For the text-containing cell, return its midpoint in [X, Y] coordinate format. 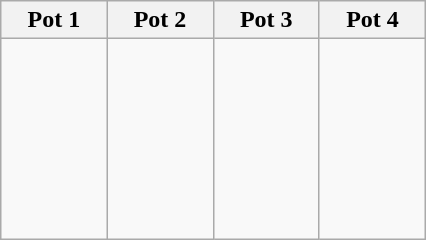
Pot 2 [160, 20]
Pot 3 [266, 20]
Pot 4 [372, 20]
Pot 1 [54, 20]
